Provide the [x, y] coordinate of the cell's center where the given text is located.  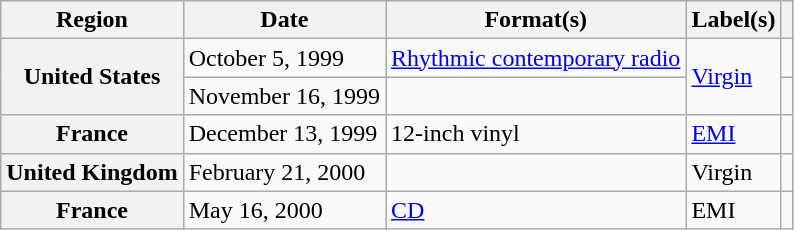
December 13, 1999 [284, 134]
Label(s) [734, 20]
May 16, 2000 [284, 210]
Region [92, 20]
United States [92, 77]
November 16, 1999 [284, 96]
October 5, 1999 [284, 58]
CD [536, 210]
United Kingdom [92, 172]
Date [284, 20]
12-inch vinyl [536, 134]
February 21, 2000 [284, 172]
Rhythmic contemporary radio [536, 58]
Format(s) [536, 20]
